Extract the [X, Y] coordinate from the center of the cell holding the provided text.  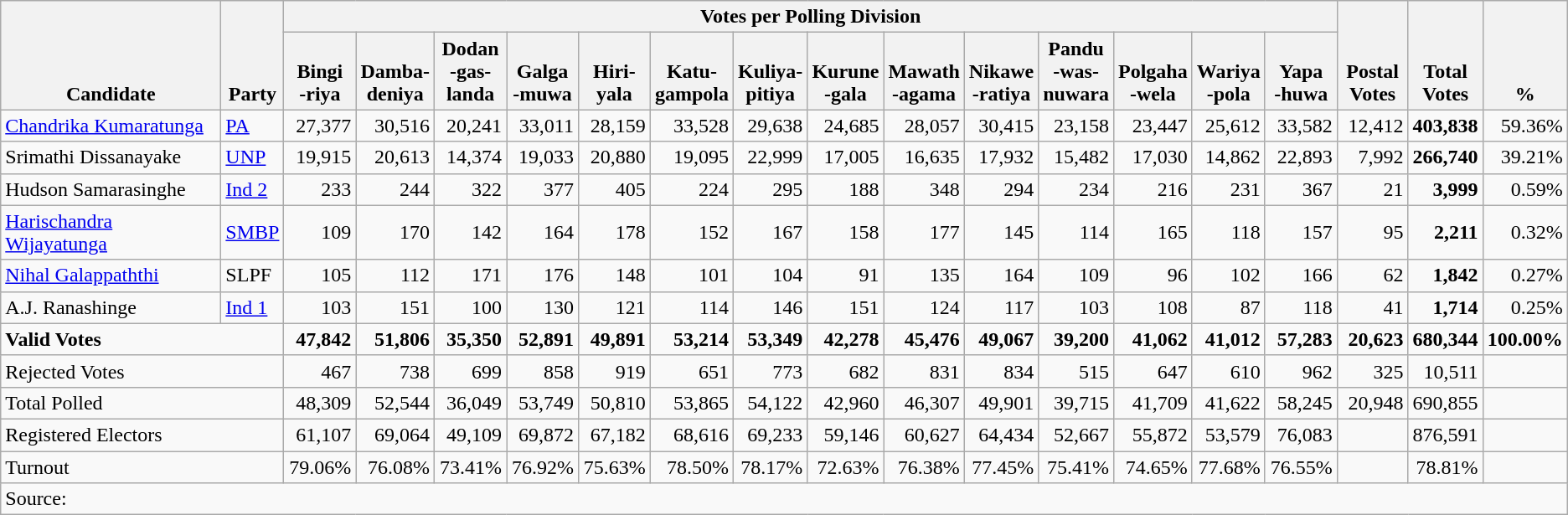
0.27% [1524, 276]
Mawath-agama [924, 71]
100.00% [1524, 339]
87 [1228, 307]
699 [471, 371]
148 [614, 276]
Harischandra Wijayatunga [111, 233]
57,283 [1301, 339]
74.65% [1153, 466]
515 [1076, 371]
Total Polled [142, 403]
% [1524, 55]
145 [1001, 233]
Source: [784, 499]
22,999 [770, 157]
171 [471, 276]
49,891 [614, 339]
244 [395, 189]
Ind 2 [253, 189]
41 [1372, 307]
224 [692, 189]
176 [543, 276]
91 [846, 276]
20,241 [471, 126]
33,528 [692, 126]
Registered Electors [142, 435]
75.41% [1076, 466]
135 [924, 276]
67,182 [614, 435]
69,872 [543, 435]
876,591 [1446, 435]
858 [543, 371]
Bingi-riya [320, 71]
41,062 [1153, 339]
10,511 [1446, 371]
266,740 [1446, 157]
Candidate [111, 55]
157 [1301, 233]
831 [924, 371]
Nikawe-ratiya [1001, 71]
UNP [253, 157]
33,582 [1301, 126]
Pandu-was-nuwara [1076, 71]
Total Votes [1446, 55]
Kurune-gala [846, 71]
53,349 [770, 339]
19,033 [543, 157]
73.41% [471, 466]
104 [770, 276]
46,307 [924, 403]
124 [924, 307]
53,749 [543, 403]
377 [543, 189]
233 [320, 189]
112 [395, 276]
48,309 [320, 403]
23,447 [1153, 126]
49,901 [1001, 403]
19,095 [692, 157]
76,083 [1301, 435]
Hiri-yala [614, 71]
12,412 [1372, 126]
14,862 [1228, 157]
166 [1301, 276]
78.50% [692, 466]
45,476 [924, 339]
76.92% [543, 466]
2,211 [1446, 233]
72.63% [846, 466]
0.32% [1524, 233]
3,999 [1446, 189]
Damba-deniya [395, 71]
41,012 [1228, 339]
28,159 [614, 126]
Ind 1 [253, 307]
42,278 [846, 339]
68,616 [692, 435]
834 [1001, 371]
59,146 [846, 435]
Yapa-huwa [1301, 71]
61,107 [320, 435]
A.J. Ranashinge [111, 307]
Rejected Votes [142, 371]
294 [1001, 189]
467 [320, 371]
Katu-gampola [692, 71]
53,579 [1228, 435]
651 [692, 371]
25,612 [1228, 126]
20,880 [614, 157]
962 [1301, 371]
0.59% [1524, 189]
52,891 [543, 339]
170 [395, 233]
680,344 [1446, 339]
167 [770, 233]
177 [924, 233]
773 [770, 371]
51,806 [395, 339]
Nihal Galappaththi [111, 276]
77.68% [1228, 466]
1,714 [1446, 307]
231 [1228, 189]
7,992 [1372, 157]
403,838 [1446, 126]
Kuliya-pitiya [770, 71]
52,544 [395, 403]
17,005 [846, 157]
53,865 [692, 403]
30,415 [1001, 126]
96 [1153, 276]
58,245 [1301, 403]
117 [1001, 307]
690,855 [1446, 403]
16,635 [924, 157]
76.38% [924, 466]
27,377 [320, 126]
75.63% [614, 466]
53,214 [692, 339]
64,434 [1001, 435]
17,030 [1153, 157]
19,915 [320, 157]
15,482 [1076, 157]
142 [471, 233]
59.36% [1524, 126]
41,709 [1153, 403]
30,516 [395, 126]
PA [253, 126]
41,622 [1228, 403]
54,122 [770, 403]
24,685 [846, 126]
Polgaha-wela [1153, 71]
22,893 [1301, 157]
52,667 [1076, 435]
Srimathi Dissanayake [111, 157]
17,932 [1001, 157]
647 [1153, 371]
55,872 [1153, 435]
33,011 [543, 126]
Turnout [142, 466]
28,057 [924, 126]
20,623 [1372, 339]
325 [1372, 371]
405 [614, 189]
Dodan-gas-landa [471, 71]
62 [1372, 276]
39.21% [1524, 157]
39,715 [1076, 403]
14,374 [471, 157]
108 [1153, 307]
102 [1228, 276]
348 [924, 189]
42,960 [846, 403]
29,638 [770, 126]
95 [1372, 233]
78.17% [770, 466]
Hudson Samarasinghe [111, 189]
178 [614, 233]
234 [1076, 189]
130 [543, 307]
50,810 [614, 403]
152 [692, 233]
Chandrika Kumaratunga [111, 126]
100 [471, 307]
49,109 [471, 435]
216 [1153, 189]
Wariya-pola [1228, 71]
20,948 [1372, 403]
21 [1372, 189]
79.06% [320, 466]
69,064 [395, 435]
Valid Votes [142, 339]
Party [253, 55]
60,627 [924, 435]
101 [692, 276]
295 [770, 189]
682 [846, 371]
23,158 [1076, 126]
738 [395, 371]
Galga-muwa [543, 71]
158 [846, 233]
105 [320, 276]
49,067 [1001, 339]
PostalVotes [1372, 55]
610 [1228, 371]
0.25% [1524, 307]
69,233 [770, 435]
165 [1153, 233]
76.55% [1301, 466]
77.45% [1001, 466]
47,842 [320, 339]
1,842 [1446, 276]
121 [614, 307]
919 [614, 371]
SLPF [253, 276]
146 [770, 307]
36,049 [471, 403]
35,350 [471, 339]
188 [846, 189]
367 [1301, 189]
322 [471, 189]
76.08% [395, 466]
SMBP [253, 233]
39,200 [1076, 339]
78.81% [1446, 466]
20,613 [395, 157]
Votes per Polling Division [811, 17]
